Extract the [x, y] coordinate from the center of the cell holding the provided text.  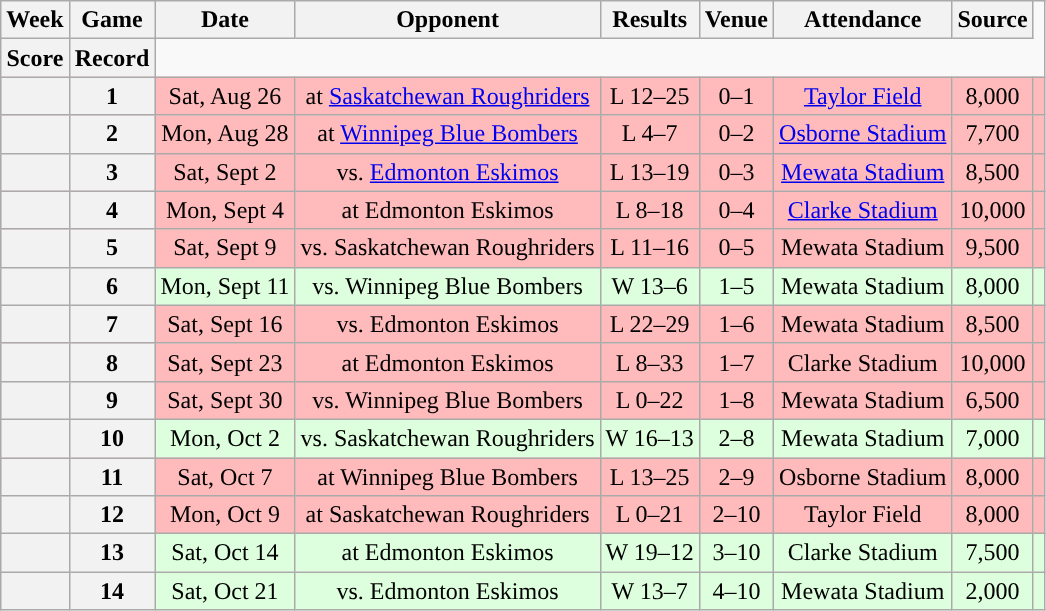
Source [992, 20]
1–7 [736, 362]
Sat, Sept 16 [225, 324]
0–2 [736, 134]
14 [112, 591]
4 [112, 210]
9 [112, 400]
0–3 [736, 172]
Mon, Sept 4 [225, 210]
13 [112, 553]
Sat, Sept 9 [225, 248]
L 11–16 [650, 248]
Sat, Oct 21 [225, 591]
L 8–18 [650, 210]
2 [112, 134]
L 13–25 [650, 477]
10 [112, 438]
9,500 [992, 248]
W 13–7 [650, 591]
L 8–33 [650, 362]
6 [112, 286]
Date [225, 20]
Game [112, 20]
L 22–29 [650, 324]
7,000 [992, 438]
Mon, Oct 9 [225, 515]
Sat, Sept 30 [225, 400]
1–8 [736, 400]
0–5 [736, 248]
L 0–21 [650, 515]
L 12–25 [650, 96]
4–10 [736, 591]
8 [112, 362]
3 [112, 172]
2–9 [736, 477]
L 0–22 [650, 400]
Sat, Oct 14 [225, 553]
L 13–19 [650, 172]
12 [112, 515]
W 19–12 [650, 553]
Sat, Sept 23 [225, 362]
Attendance [863, 20]
2–10 [736, 515]
1–5 [736, 286]
0–1 [736, 96]
Sat, Sept 2 [225, 172]
1 [112, 96]
7,500 [992, 553]
Mon, Sept 11 [225, 286]
2–8 [736, 438]
7 [112, 324]
2,000 [992, 591]
Sat, Oct 7 [225, 477]
W 16–13 [650, 438]
W 13–6 [650, 286]
Week [35, 20]
3–10 [736, 553]
0–4 [736, 210]
7,700 [992, 134]
Record [112, 58]
Sat, Aug 26 [225, 96]
L 4–7 [650, 134]
6,500 [992, 400]
1–6 [736, 324]
Score [35, 58]
5 [112, 248]
Results [650, 20]
Venue [736, 20]
Mon, Oct 2 [225, 438]
Opponent [448, 20]
11 [112, 477]
Mon, Aug 28 [225, 134]
